Detect which cell encompasses the target text, then output its (x, y) center coordinate. 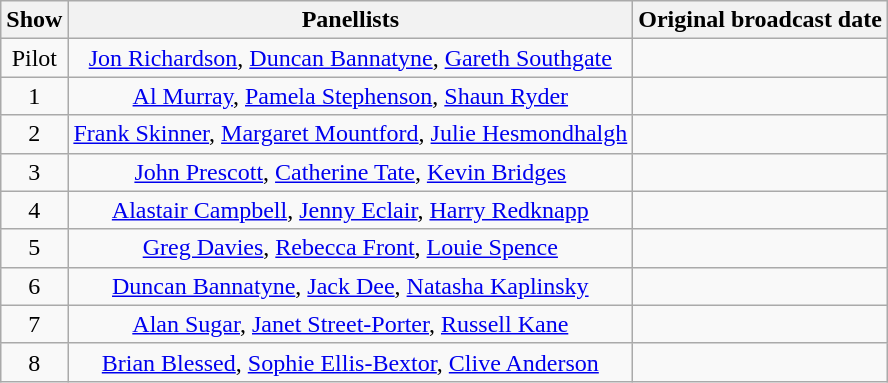
8 (34, 362)
6 (34, 286)
7 (34, 324)
3 (34, 172)
4 (34, 210)
Duncan Bannatyne, Jack Dee, Natasha Kaplinsky (350, 286)
1 (34, 96)
Al Murray, Pamela Stephenson, Shaun Ryder (350, 96)
Panellists (350, 20)
Pilot (34, 58)
Greg Davies, Rebecca Front, Louie Spence (350, 248)
Show (34, 20)
Alastair Campbell, Jenny Eclair, Harry Redknapp (350, 210)
John Prescott, Catherine Tate, Kevin Bridges (350, 172)
Brian Blessed, Sophie Ellis-Bextor, Clive Anderson (350, 362)
Alan Sugar, Janet Street-Porter, Russell Kane (350, 324)
2 (34, 134)
5 (34, 248)
Jon Richardson, Duncan Bannatyne, Gareth Southgate (350, 58)
Frank Skinner, Margaret Mountford, Julie Hesmondhalgh (350, 134)
Original broadcast date (760, 20)
